Find where the given text appears and provide that cell's center as [X, Y] coordinate. 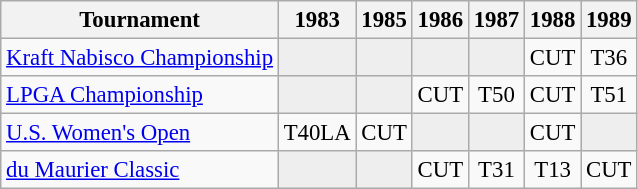
T40LA [317, 133]
LPGA Championship [140, 95]
T31 [496, 170]
U.S. Women's Open [140, 133]
1988 [553, 20]
T36 [609, 58]
1989 [609, 20]
du Maurier Classic [140, 170]
1987 [496, 20]
1985 [384, 20]
T50 [496, 95]
Kraft Nabisco Championship [140, 58]
Tournament [140, 20]
1983 [317, 20]
T51 [609, 95]
T13 [553, 170]
1986 [440, 20]
